Extract the [x, y] coordinate from the center of the cell holding the provided text.  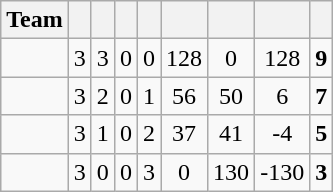
37 [184, 134]
50 [232, 96]
-130 [282, 172]
56 [184, 96]
Team [35, 20]
130 [232, 172]
41 [232, 134]
6 [282, 96]
9 [322, 58]
5 [322, 134]
7 [322, 96]
-4 [282, 134]
